Pinpoint the cell where the given text exists, returning its [x, y] midpoint coordinate. 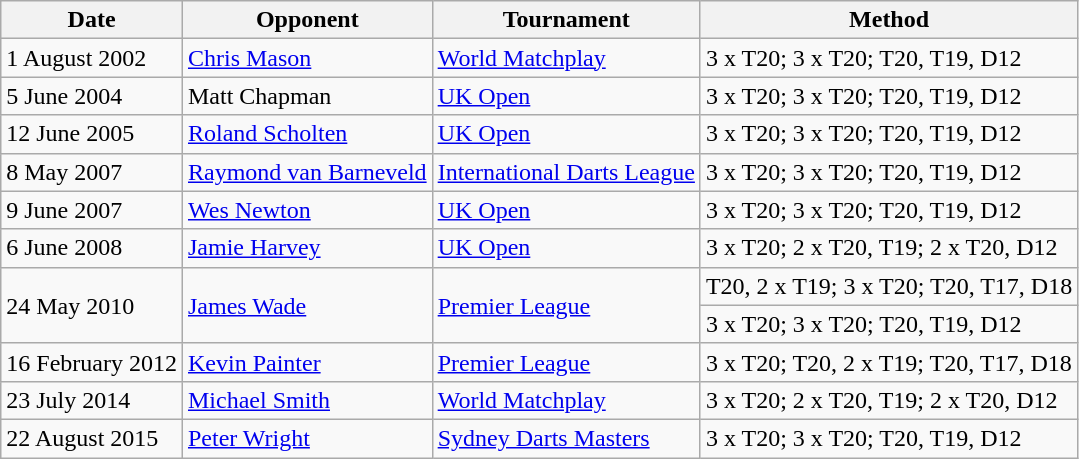
Kevin Painter [307, 362]
Michael Smith [307, 400]
Tournament [566, 20]
Method [888, 20]
Date [92, 20]
8 May 2007 [92, 172]
Peter Wright [307, 438]
Raymond van Barneveld [307, 172]
22 August 2015 [92, 438]
Opponent [307, 20]
Chris Mason [307, 58]
24 May 2010 [92, 305]
9 June 2007 [92, 210]
Matt Chapman [307, 96]
23 July 2014 [92, 400]
Roland Scholten [307, 134]
3 x T20; T20, 2 x T19; T20, T17, D18 [888, 362]
International Darts League [566, 172]
12 June 2005 [92, 134]
6 June 2008 [92, 248]
Wes Newton [307, 210]
Sydney Darts Masters [566, 438]
Jamie Harvey [307, 248]
5 June 2004 [92, 96]
16 February 2012 [92, 362]
T20, 2 x T19; 3 x T20; T20, T17, D18 [888, 286]
James Wade [307, 305]
1 August 2002 [92, 58]
